Detect which cell encompasses the target text, then output its (x, y) center coordinate. 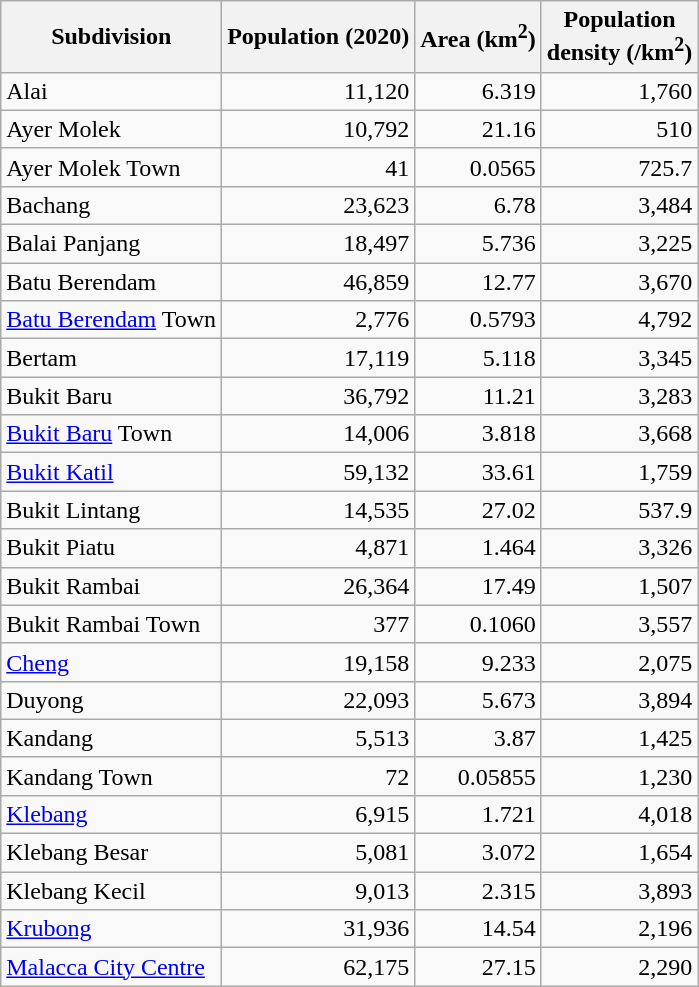
17,119 (318, 358)
Bukit Rambai Town (112, 624)
11.21 (478, 396)
Klebang Besar (112, 853)
Balai Panjang (112, 244)
9.233 (478, 662)
3,670 (619, 282)
Bukit Rambai (112, 586)
0.5793 (478, 320)
510 (619, 129)
1,425 (619, 738)
21.16 (478, 129)
1,507 (619, 586)
2.315 (478, 891)
5,513 (318, 738)
2,196 (619, 929)
1,230 (619, 776)
3,225 (619, 244)
27.02 (478, 510)
Kandang (112, 738)
3,326 (619, 548)
3.072 (478, 853)
3.818 (478, 434)
Ayer Molek (112, 129)
Populationdensity (/km2) (619, 37)
Malacca City Centre (112, 967)
31,936 (318, 929)
0.05855 (478, 776)
18,497 (318, 244)
0.0565 (478, 167)
4,792 (619, 320)
1.464 (478, 548)
27.15 (478, 967)
41 (318, 167)
3,668 (619, 434)
2,290 (619, 967)
22,093 (318, 700)
Bukit Baru Town (112, 434)
Bukit Piatu (112, 548)
6.319 (478, 91)
72 (318, 776)
23,623 (318, 205)
Krubong (112, 929)
Ayer Molek Town (112, 167)
14.54 (478, 929)
5,081 (318, 853)
5.673 (478, 700)
2,776 (318, 320)
59,132 (318, 472)
Bachang (112, 205)
Bukit Baru (112, 396)
Batu Berendam (112, 282)
17.49 (478, 586)
5.118 (478, 358)
1.721 (478, 814)
5.736 (478, 244)
1,654 (619, 853)
Bertam (112, 358)
3,283 (619, 396)
62,175 (318, 967)
4,871 (318, 548)
3,893 (619, 891)
10,792 (318, 129)
Area (km2) (478, 37)
Duyong (112, 700)
11,120 (318, 91)
Subdivision (112, 37)
26,364 (318, 586)
725.7 (619, 167)
2,075 (619, 662)
Kandang Town (112, 776)
1,760 (619, 91)
1,759 (619, 472)
3,484 (619, 205)
33.61 (478, 472)
Klebang Kecil (112, 891)
6,915 (318, 814)
0.1060 (478, 624)
46,859 (318, 282)
Alai (112, 91)
14,535 (318, 510)
3,557 (619, 624)
14,006 (318, 434)
3.87 (478, 738)
Cheng (112, 662)
36,792 (318, 396)
Bukit Katil (112, 472)
Bukit Lintang (112, 510)
9,013 (318, 891)
Population (2020) (318, 37)
6.78 (478, 205)
Batu Berendam Town (112, 320)
Klebang (112, 814)
377 (318, 624)
3,345 (619, 358)
12.77 (478, 282)
537.9 (619, 510)
19,158 (318, 662)
4,018 (619, 814)
3,894 (619, 700)
